Locate the cell with the specified text and output its (x, y) center coordinate. 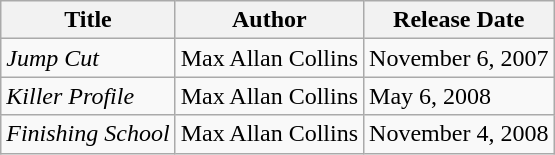
November 6, 2007 (459, 58)
November 4, 2008 (459, 134)
Title (88, 20)
Release Date (459, 20)
Jump Cut (88, 58)
May 6, 2008 (459, 96)
Killer Profile (88, 96)
Author (269, 20)
Finishing School (88, 134)
